Return the [X, Y] coordinate for the center point of the cell that contains the specified text.  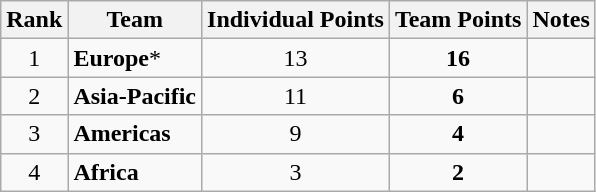
Europe* [135, 58]
16 [458, 58]
Team [135, 20]
9 [296, 134]
11 [296, 96]
Rank [34, 20]
Asia-Pacific [135, 96]
1 [34, 58]
Africa [135, 172]
Notes [561, 20]
13 [296, 58]
6 [458, 96]
Americas [135, 134]
Individual Points [296, 20]
Team Points [458, 20]
